Locate the cell with the specified text and output its [X, Y] center coordinate. 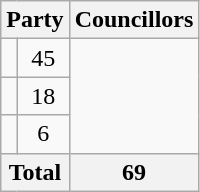
69 [134, 172]
Party [35, 20]
Councillors [134, 20]
6 [43, 134]
Total [35, 172]
45 [43, 58]
18 [43, 96]
